From the cell containing the given text, extract its center point as [x, y] coordinate. 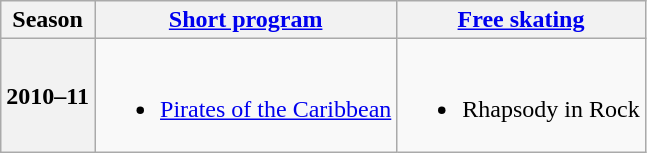
Pirates of the Caribbean [245, 96]
Rhapsody in Rock [521, 96]
Free skating [521, 20]
2010–11 [48, 96]
Season [48, 20]
Short program [245, 20]
